Locate the cell with the specified text and output its [X, Y] center coordinate. 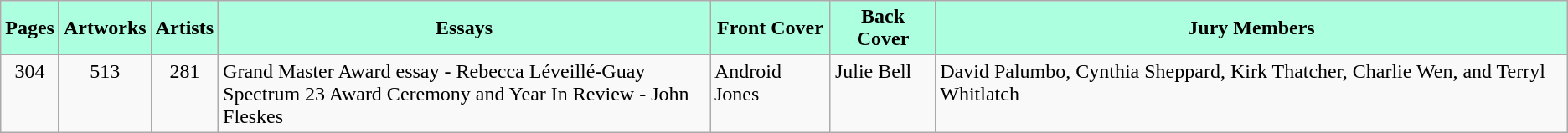
Grand Master Award essay - Rebecca Léveillé-GuaySpectrum 23 Award Ceremony and Year In Review - John Fleskes [464, 94]
Jury Members [1251, 28]
Julie Bell [883, 94]
Android Jones [771, 94]
513 [105, 94]
304 [30, 94]
Artists [184, 28]
Front Cover [771, 28]
Back Cover [883, 28]
David Palumbo, Cynthia Sheppard, Kirk Thatcher, Charlie Wen, and Terryl Whitlatch [1251, 94]
Artworks [105, 28]
Pages [30, 28]
281 [184, 94]
Essays [464, 28]
